Search for the cell housing the specified text and yield its [x, y] center coordinate. 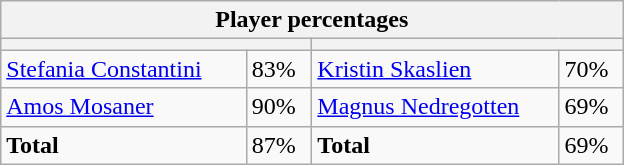
87% [279, 145]
Stefania Constantini [124, 69]
83% [279, 69]
90% [279, 107]
Kristin Skaslien [436, 69]
Player percentages [312, 20]
Amos Mosaner [124, 107]
70% [591, 69]
Magnus Nedregotten [436, 107]
